For the text-containing cell, return its midpoint in (x, y) coordinate format. 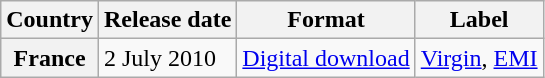
2 July 2010 (167, 58)
Digital download (326, 58)
Label (479, 20)
France (50, 58)
Release date (167, 20)
Virgin, EMI (479, 58)
Format (326, 20)
Country (50, 20)
